Capture the cell that displays the provided text and extract its [X, Y] central coordinate. 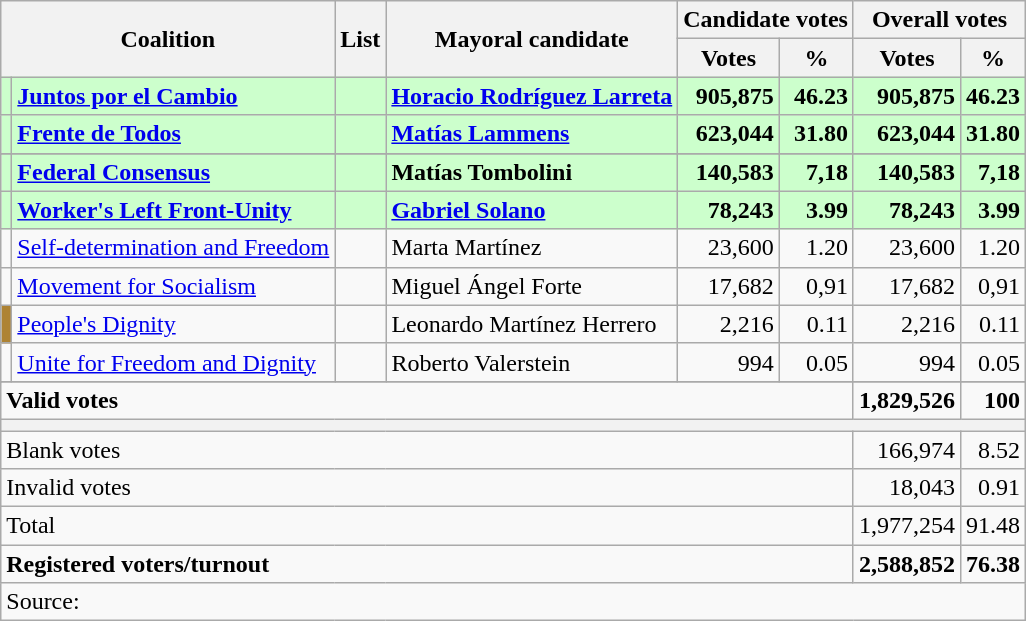
Blank votes [428, 449]
91.48 [994, 526]
Worker's Left Front-Unity [174, 210]
Movement for Socialism [174, 286]
Candidate votes [766, 20]
Matías Lammens [532, 134]
1,829,526 [906, 400]
Total [428, 526]
8.52 [994, 449]
Invalid votes [428, 488]
Roberto Valerstein [532, 362]
Overall votes [939, 20]
Matías Tombolini [532, 172]
2,588,852 [906, 564]
Coalition [168, 39]
Federal Consensus [174, 172]
0.91 [994, 488]
100 [994, 400]
Leonardo Martínez Herrero [532, 324]
Frente de Todos [174, 134]
People's Dignity [174, 324]
Source: [514, 602]
Unite for Freedom and Dignity [174, 362]
1,977,254 [906, 526]
76.38 [994, 564]
Miguel Ángel Forte [532, 286]
Self-determination and Freedom [174, 248]
166,974 [906, 449]
List [360, 39]
Registered voters/turnout [428, 564]
Gabriel Solano [532, 210]
18,043 [906, 488]
Juntos por el Cambio [174, 96]
Horacio Rodríguez Larreta [532, 96]
Marta Martínez [532, 248]
Mayoral candidate [532, 39]
Valid votes [428, 400]
